Return the (X, Y) coordinate for the center point of the cell that contains the specified text.  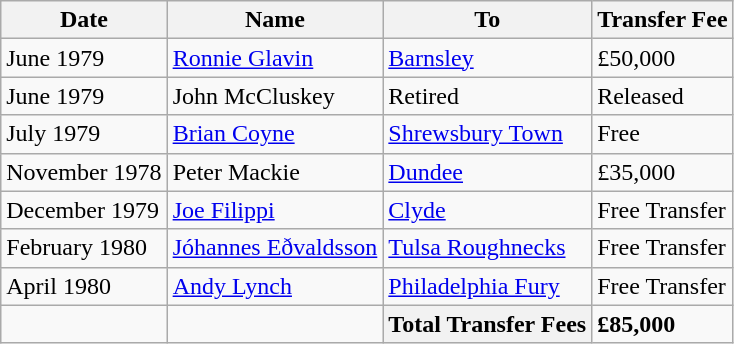
Tulsa Roughnecks (488, 248)
Dundee (488, 172)
£85,000 (662, 324)
Andy Lynch (275, 286)
Date (84, 20)
Philadelphia Fury (488, 286)
December 1979 (84, 210)
Shrewsbury Town (488, 134)
Transfer Fee (662, 20)
£50,000 (662, 58)
November 1978 (84, 172)
Clyde (488, 210)
Name (275, 20)
Ronnie Glavin (275, 58)
Jóhannes Eðvaldsson (275, 248)
Retired (488, 96)
£35,000 (662, 172)
Joe Filippi (275, 210)
Brian Coyne (275, 134)
April 1980 (84, 286)
Released (662, 96)
Peter Mackie (275, 172)
Total Transfer Fees (488, 324)
February 1980 (84, 248)
Barnsley (488, 58)
To (488, 20)
Free (662, 134)
July 1979 (84, 134)
John McCluskey (275, 96)
